Output the (x, y) coordinate of the center of the cell containing the given text.  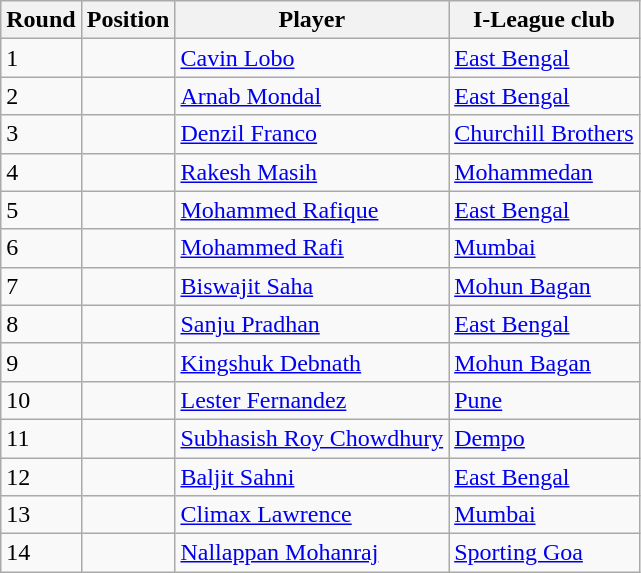
12 (41, 477)
Climax Lawrence (312, 515)
6 (41, 248)
11 (41, 438)
14 (41, 553)
Biswajit Saha (312, 286)
5 (41, 210)
Rakesh Masih (312, 172)
Kingshuk Debnath (312, 362)
2 (41, 96)
Mohammedan (544, 172)
Nallappan Mohanraj (312, 553)
3 (41, 134)
4 (41, 172)
Sporting Goa (544, 553)
1 (41, 58)
I-League club (544, 20)
Denzil Franco (312, 134)
Round (41, 20)
Subhasish Roy Chowdhury (312, 438)
Player (312, 20)
Sanju Pradhan (312, 324)
Pune (544, 400)
Mohammed Rafi (312, 248)
Mohammed Rafique (312, 210)
Cavin Lobo (312, 58)
8 (41, 324)
Arnab Mondal (312, 96)
Lester Fernandez (312, 400)
7 (41, 286)
9 (41, 362)
Dempo (544, 438)
Churchill Brothers (544, 134)
Baljit Sahni (312, 477)
Position (128, 20)
10 (41, 400)
13 (41, 515)
